Output the [X, Y] coordinate of the center of the cell containing the given text.  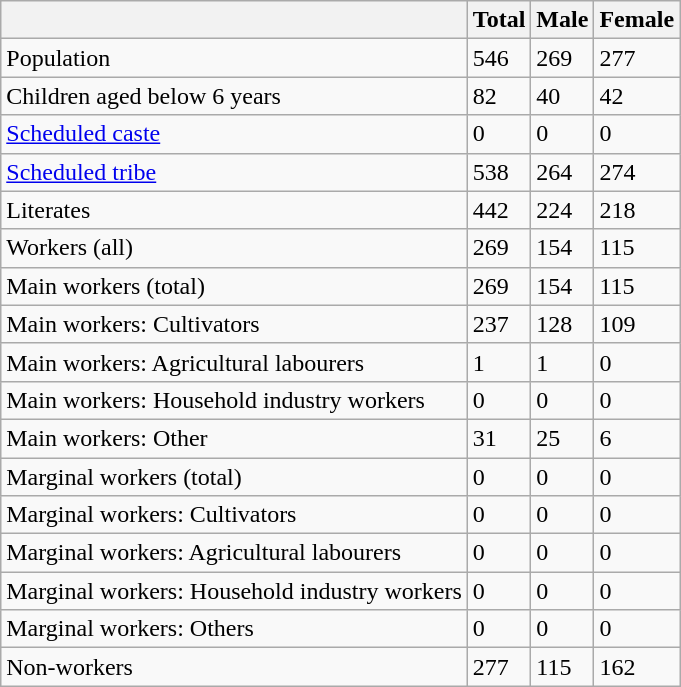
Marginal workers: Household industry workers [234, 591]
Workers (all) [234, 248]
Non-workers [234, 667]
218 [637, 210]
Scheduled tribe [234, 172]
546 [499, 58]
42 [637, 96]
Total [499, 20]
Scheduled caste [234, 134]
264 [562, 172]
Literates [234, 210]
Marginal workers (total) [234, 477]
Marginal workers: Cultivators [234, 515]
109 [637, 324]
6 [637, 438]
Male [562, 20]
Children aged below 6 years [234, 96]
274 [637, 172]
237 [499, 324]
538 [499, 172]
Population [234, 58]
25 [562, 438]
Marginal workers: Agricultural labourers [234, 553]
128 [562, 324]
162 [637, 667]
82 [499, 96]
442 [499, 210]
Main workers (total) [234, 286]
Female [637, 20]
Marginal workers: Others [234, 629]
40 [562, 96]
Main workers: Other [234, 438]
Main workers: Household industry workers [234, 400]
224 [562, 210]
Main workers: Agricultural labourers [234, 362]
Main workers: Cultivators [234, 324]
31 [499, 438]
